Locate the cell with the specified text and output its (x, y) center coordinate. 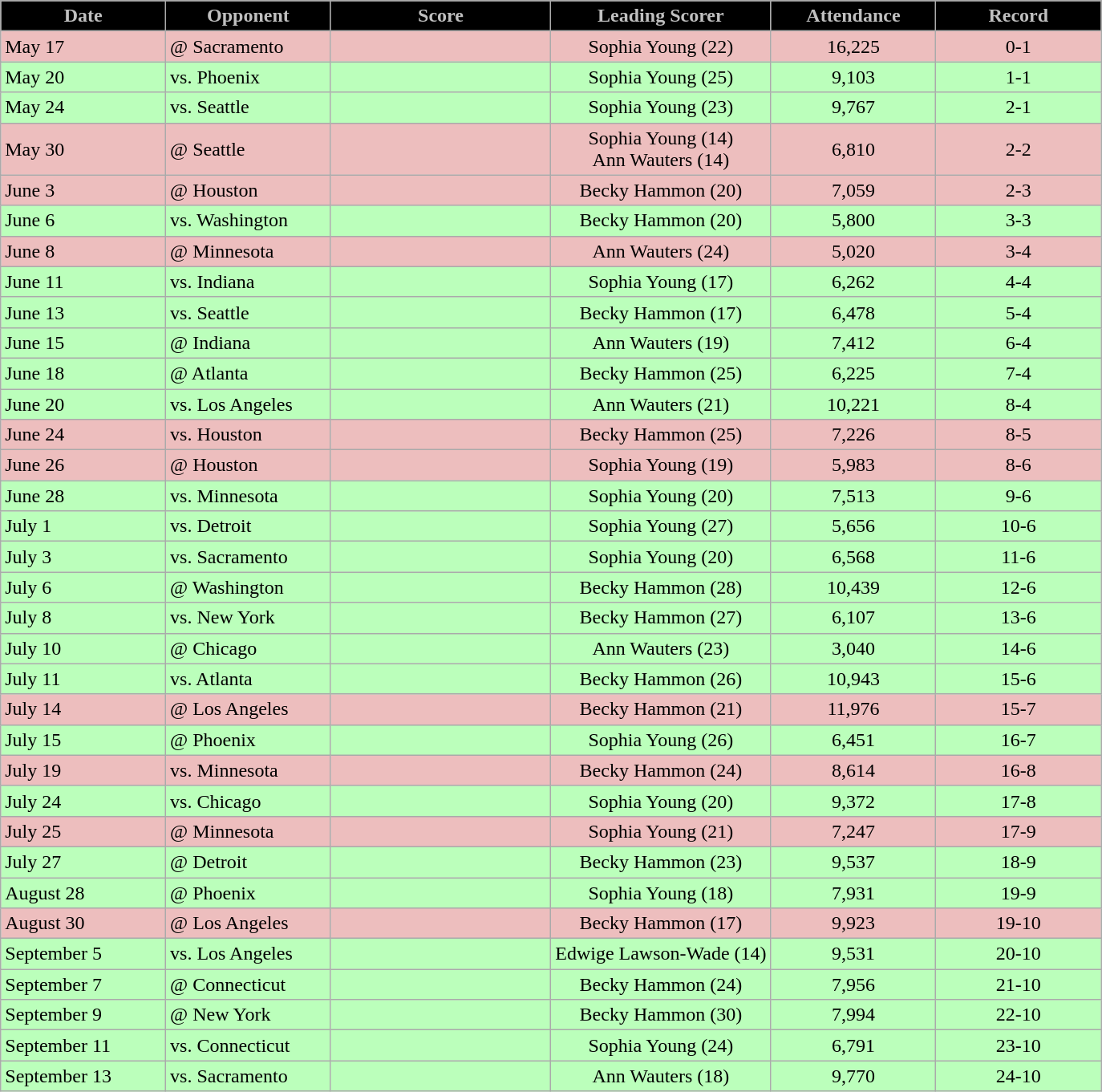
10,221 (853, 404)
July 11 (83, 679)
July 19 (83, 770)
July 27 (83, 862)
vs. New York (249, 618)
September 7 (83, 984)
7-4 (1019, 373)
14-6 (1019, 648)
7,059 (853, 190)
12-6 (1019, 587)
Leading Scorer (661, 16)
June 26 (83, 465)
2-1 (1019, 108)
Sophia Young (18) (661, 893)
vs. Washington (249, 221)
16,225 (853, 47)
16-7 (1019, 740)
July 8 (83, 618)
June 24 (83, 435)
7,994 (853, 1015)
10,943 (853, 679)
11-6 (1019, 557)
Becky Hammon (23) (661, 862)
vs. Connecticut (249, 1045)
9,372 (853, 801)
vs. Detroit (249, 526)
June 15 (83, 343)
September 11 (83, 1045)
@ Atlanta (249, 373)
September 5 (83, 954)
July 6 (83, 587)
3,040 (853, 648)
June 20 (83, 404)
Score (440, 16)
9,770 (853, 1076)
July 10 (83, 648)
17-9 (1019, 831)
15-7 (1019, 709)
6,262 (853, 282)
July 15 (83, 740)
9,923 (853, 924)
July 24 (83, 801)
6,791 (853, 1045)
@ Detroit (249, 862)
6,810 (853, 149)
3-4 (1019, 251)
Opponent (249, 16)
Becky Hammon (27) (661, 618)
Edwige Lawson-Wade (14) (661, 954)
Attendance (853, 16)
7,412 (853, 343)
5,656 (853, 526)
19-10 (1019, 924)
6,107 (853, 618)
10-6 (1019, 526)
July 25 (83, 831)
23-10 (1019, 1045)
3-3 (1019, 221)
vs. Houston (249, 435)
Becky Hammon (28) (661, 587)
May 24 (83, 108)
September 9 (83, 1015)
15-6 (1019, 679)
Record (1019, 16)
Ann Wauters (18) (661, 1076)
July 3 (83, 557)
8-4 (1019, 404)
24-10 (1019, 1076)
5,020 (853, 251)
21-10 (1019, 984)
May 17 (83, 47)
6-4 (1019, 343)
Becky Hammon (30) (661, 1015)
Sophia Young (24) (661, 1045)
8-5 (1019, 435)
Sophia Young (19) (661, 465)
Sophia Young (27) (661, 526)
8,614 (853, 770)
1-1 (1019, 77)
7,226 (853, 435)
vs. Indiana (249, 282)
2-3 (1019, 190)
18-9 (1019, 862)
@ Indiana (249, 343)
Date (83, 16)
August 30 (83, 924)
June 8 (83, 251)
vs. Phoenix (249, 77)
June 13 (83, 312)
May 20 (83, 77)
July 1 (83, 526)
6,225 (853, 373)
Sophia Young (25) (661, 77)
4-4 (1019, 282)
9,531 (853, 954)
@ Sacramento (249, 47)
Ann Wauters (21) (661, 404)
Sophia Young (14) Ann Wauters (14) (661, 149)
10,439 (853, 587)
11,976 (853, 709)
@ New York (249, 1015)
5-4 (1019, 312)
9,767 (853, 108)
June 18 (83, 373)
9,537 (853, 862)
Sophia Young (22) (661, 47)
Becky Hammon (26) (661, 679)
June 6 (83, 221)
16-8 (1019, 770)
@ Connecticut (249, 984)
22-10 (1019, 1015)
@ Washington (249, 587)
6,568 (853, 557)
June 3 (83, 190)
May 30 (83, 149)
17-8 (1019, 801)
8-6 (1019, 465)
Sophia Young (23) (661, 108)
vs. Atlanta (249, 679)
Sophia Young (26) (661, 740)
9,103 (853, 77)
Becky Hammon (21) (661, 709)
20-10 (1019, 954)
5,983 (853, 465)
2-2 (1019, 149)
Sophia Young (17) (661, 282)
@ Chicago (249, 648)
6,451 (853, 740)
June 11 (83, 282)
19-9 (1019, 893)
vs. Chicago (249, 801)
7,513 (853, 496)
0-1 (1019, 47)
7,247 (853, 831)
13-6 (1019, 618)
9-6 (1019, 496)
7,956 (853, 984)
Sophia Young (21) (661, 831)
June 28 (83, 496)
@ Seattle (249, 149)
6,478 (853, 312)
Ann Wauters (24) (661, 251)
July 14 (83, 709)
7,931 (853, 893)
August 28 (83, 893)
5,800 (853, 221)
Ann Wauters (19) (661, 343)
September 13 (83, 1076)
Ann Wauters (23) (661, 648)
